Scan for the cell matching the given text and deliver its (x, y) coordinate at center. 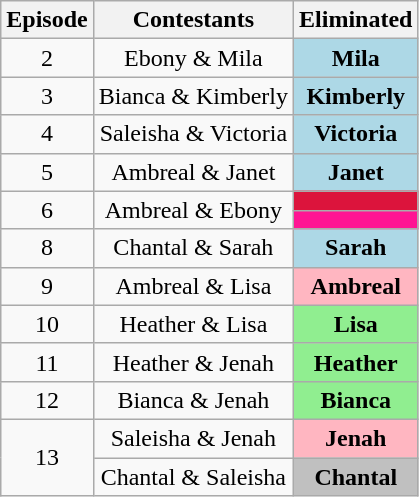
Lisa (356, 324)
Contestants (193, 20)
12 (47, 400)
Heather & Lisa (193, 324)
Ambreal & Janet (193, 172)
Ebony & Mila (193, 58)
Heather (356, 362)
6 (47, 210)
Chantal (356, 477)
Jenah (356, 438)
Bianca & Kimberly (193, 96)
Bianca & Jenah (193, 400)
Eliminated (356, 20)
Ambreal (356, 286)
5 (47, 172)
Sarah (356, 248)
Ambreal & Lisa (193, 286)
8 (47, 248)
11 (47, 362)
13 (47, 457)
Saleisha & Jenah (193, 438)
Janet (356, 172)
Victoria (356, 134)
Bianca (356, 400)
3 (47, 96)
2 (47, 58)
4 (47, 134)
Chantal & Saleisha (193, 477)
Kimberly (356, 96)
Chantal & Sarah (193, 248)
10 (47, 324)
Saleisha & Victoria (193, 134)
Ambreal & Ebony (193, 210)
Episode (47, 20)
9 (47, 286)
Mila (356, 58)
Heather & Jenah (193, 362)
